Scan for the cell matching the given text and deliver its (x, y) coordinate at center. 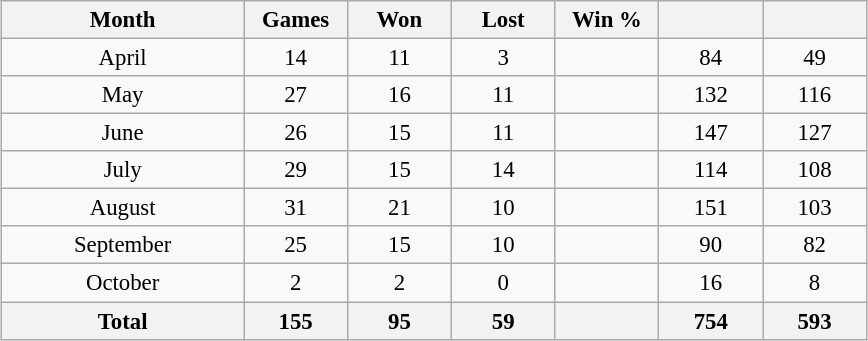
Won (399, 20)
June (123, 133)
26 (296, 133)
114 (711, 170)
147 (711, 133)
25 (296, 245)
8 (815, 283)
49 (815, 57)
29 (296, 170)
21 (399, 208)
Lost (503, 20)
May (123, 95)
Total (123, 321)
108 (815, 170)
August (123, 208)
3 (503, 57)
84 (711, 57)
82 (815, 245)
132 (711, 95)
0 (503, 283)
95 (399, 321)
754 (711, 321)
155 (296, 321)
103 (815, 208)
October (123, 283)
July (123, 170)
Month (123, 20)
90 (711, 245)
September (123, 245)
April (123, 57)
151 (711, 208)
116 (815, 95)
593 (815, 321)
Games (296, 20)
31 (296, 208)
59 (503, 321)
Win % (607, 20)
27 (296, 95)
127 (815, 133)
